From the cell containing the given text, extract its center point as [x, y] coordinate. 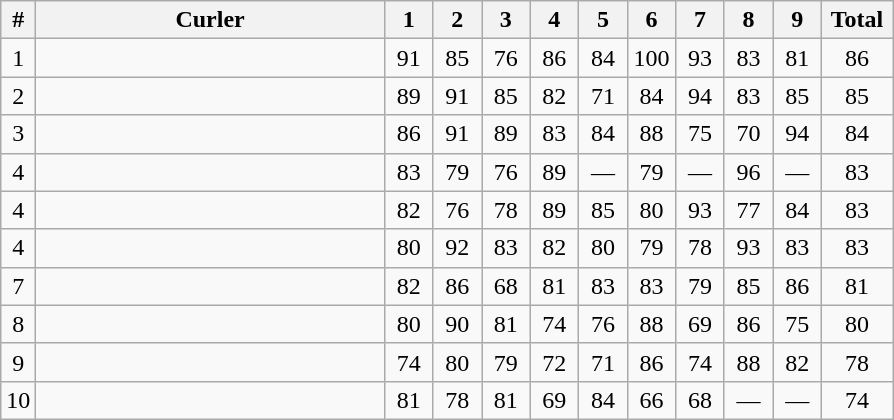
100 [652, 58]
90 [458, 324]
77 [748, 210]
96 [748, 172]
92 [458, 248]
70 [748, 134]
# [18, 20]
6 [652, 20]
5 [604, 20]
Total [856, 20]
66 [652, 400]
Curler [210, 20]
10 [18, 400]
72 [554, 362]
